Search for the cell housing the specified text and yield its [X, Y] center coordinate. 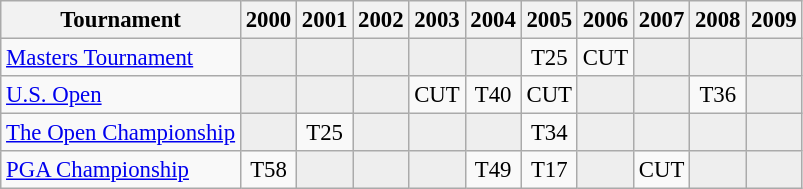
U.S. Open [121, 95]
T49 [493, 170]
2007 [661, 20]
PGA Championship [121, 170]
2006 [605, 20]
T58 [268, 170]
Masters Tournament [121, 58]
T17 [549, 170]
2004 [493, 20]
The Open Championship [121, 133]
T40 [493, 95]
2008 [718, 20]
2009 [774, 20]
Tournament [121, 20]
2003 [437, 20]
2005 [549, 20]
2002 [381, 20]
T36 [718, 95]
2001 [325, 20]
T34 [549, 133]
2000 [268, 20]
